Detect which cell encompasses the target text, then output its [x, y] center coordinate. 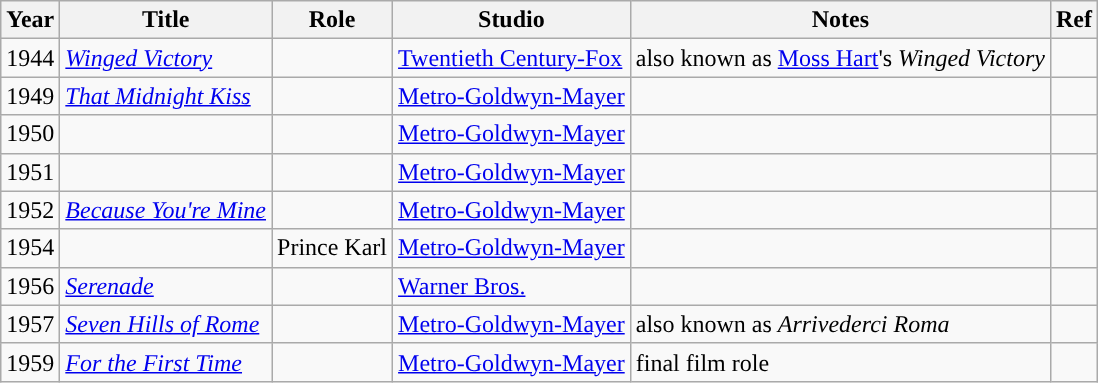
Seven Hills of Rome [166, 324]
Prince Karl [332, 248]
Title [166, 20]
1956 [30, 286]
1957 [30, 324]
That Midnight Kiss [166, 96]
1944 [30, 58]
1952 [30, 210]
Studio [512, 20]
also known as Arrivederci Roma [840, 324]
1950 [30, 134]
1949 [30, 96]
Warner Bros. [512, 286]
Notes [840, 20]
Winged Victory [166, 58]
Role [332, 20]
Because You're Mine [166, 210]
Ref [1074, 20]
Year [30, 20]
1954 [30, 248]
For the First Time [166, 362]
1951 [30, 172]
final film role [840, 362]
Twentieth Century-Fox [512, 58]
also known as Moss Hart's Winged Victory [840, 58]
Serenade [166, 286]
1959 [30, 362]
